Return the [x, y] coordinate for the center point of the cell that contains the specified text.  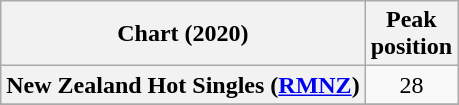
28 [411, 85]
Peakposition [411, 34]
New Zealand Hot Singles (RMNZ) [183, 85]
Chart (2020) [183, 34]
